Locate the cell with the specified text and output its [X, Y] center coordinate. 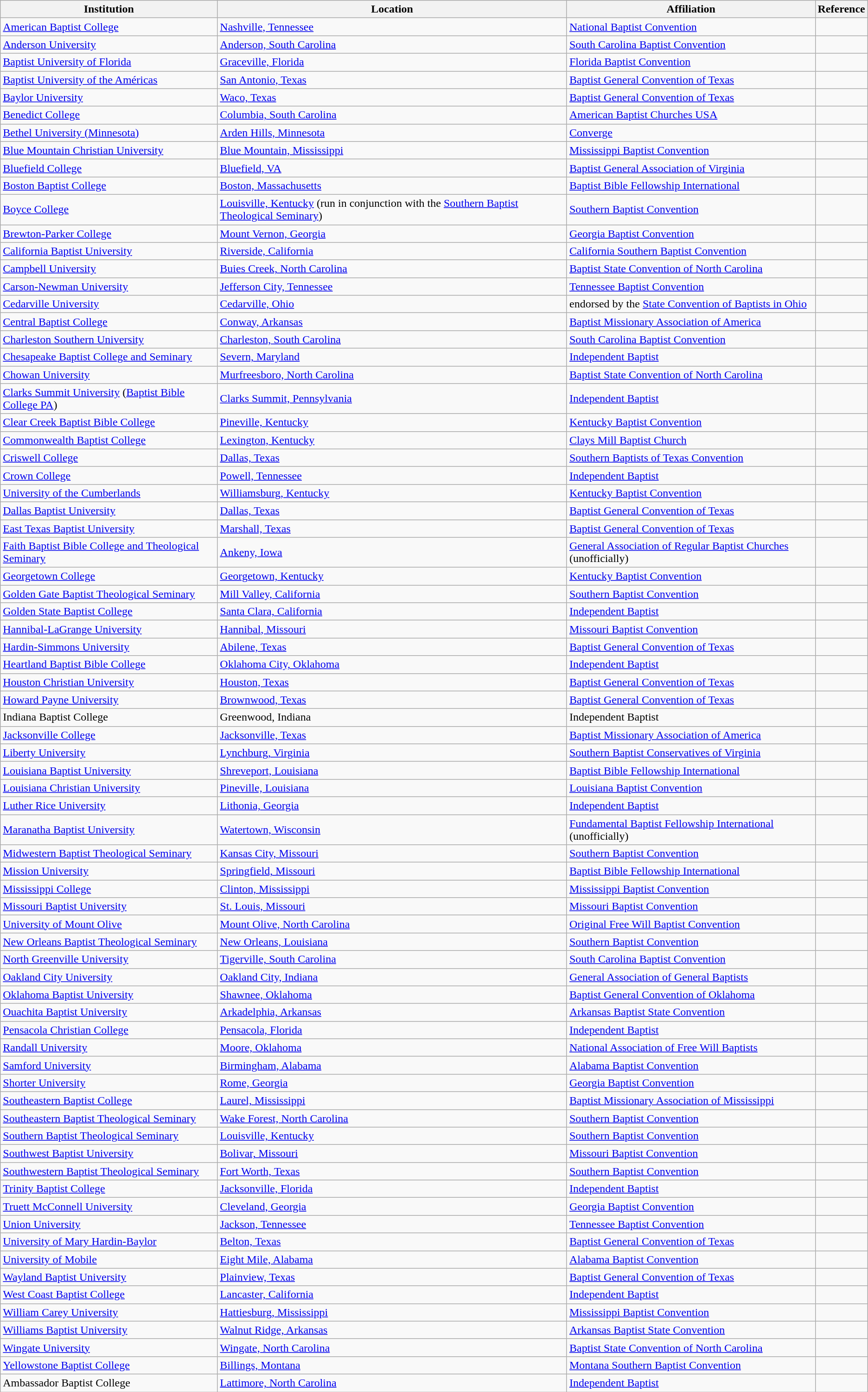
Graceville, Florida [392, 62]
New Orleans, Louisiana [392, 942]
Plainview, Texas [392, 1277]
Severn, Maryland [392, 357]
Oklahoma Baptist University [109, 995]
Golden State Baptist College [109, 612]
Oakland City, Indiana [392, 977]
Mill Valley, California [392, 594]
Hannibal, Missouri [392, 629]
Springfield, Missouri [392, 871]
Baptist University of the Américas [109, 80]
Watertown, Wisconsin [392, 829]
New Orleans Baptist Theological Seminary [109, 942]
University of Mobile [109, 1259]
Jacksonville, Texas [392, 735]
Baylor University [109, 97]
Pensacola, Florida [392, 1030]
American Baptist College [109, 27]
Location [392, 9]
Conway, Arkansas [392, 322]
Kansas City, Missouri [392, 854]
National Baptist Convention [691, 27]
Truett McConnell University [109, 1207]
Bluefield College [109, 168]
Hardin-Simmons University [109, 647]
Clarks Summit University (Baptist Bible College PA) [109, 399]
Boston Baptist College [109, 185]
Fort Worth, Texas [392, 1171]
California Baptist University [109, 251]
Shorter University [109, 1083]
Faith Baptist Bible College and Theological Seminary [109, 553]
Wingate, North Carolina [392, 1347]
Institution [109, 9]
Moore, Oklahoma [392, 1047]
Riverside, California [392, 251]
Powell, Tennessee [392, 475]
Affiliation [691, 9]
Boyce College [109, 210]
Randall University [109, 1047]
Baptist University of Florida [109, 62]
Central Baptist College [109, 322]
Buies Creek, North Carolina [392, 269]
General Association of General Baptists [691, 977]
Arden Hills, Minnesota [392, 133]
Samford University [109, 1065]
Wingate University [109, 1347]
Clarks Summit, Pennsylvania [392, 399]
San Antonio, Texas [392, 80]
Yellowstone Baptist College [109, 1365]
Southern Baptist Conservatives of Virginia [691, 753]
Criswell College [109, 458]
Hannibal-LaGrange University [109, 629]
Fundamental Baptist Fellowship International (unofficially) [691, 829]
Louisiana Christian University [109, 788]
Charleston, South Carolina [392, 339]
Benedict College [109, 115]
Lynchburg, Virginia [392, 753]
Cedarville, Ohio [392, 304]
Wayland Baptist University [109, 1277]
Luther Rice University [109, 805]
endorsed by the State Convention of Baptists in Ohio [691, 304]
William Carey University [109, 1312]
Mount Vernon, Georgia [392, 233]
Louisiana Baptist University [109, 770]
Houston, Texas [392, 682]
Houston Christian University [109, 682]
National Association of Free Will Baptists [691, 1047]
Georgetown, Kentucky [392, 576]
University of the Cumberlands [109, 493]
Boston, Massachusetts [392, 185]
Jefferson City, Tennessee [392, 287]
West Coast Baptist College [109, 1295]
East Texas Baptist University [109, 528]
Oklahoma City, Oklahoma [392, 664]
Charleston Southern University [109, 339]
Clays Mill Baptist Church [691, 440]
Commonwealth Baptist College [109, 440]
Original Free Will Baptist Convention [691, 924]
Indiana Baptist College [109, 717]
Crown College [109, 475]
Clear Creek Baptist Bible College [109, 422]
Lattimore, North Carolina [392, 1383]
Abilene, Texas [392, 647]
Pensacola Christian College [109, 1030]
Southern Baptist Theological Seminary [109, 1136]
Santa Clara, California [392, 612]
American Baptist Churches USA [691, 115]
Ouachita Baptist University [109, 1012]
Bluefield, VA [392, 168]
Louisville, Kentucky [392, 1136]
Midwestern Baptist Theological Seminary [109, 854]
Golden Gate Baptist Theological Seminary [109, 594]
Blue Mountain, Mississippi [392, 150]
Dallas Baptist University [109, 511]
Louisville, Kentucky (run in conjunction with the Southern Baptist Theological Seminary) [392, 210]
Montana Southern Baptist Convention [691, 1365]
Baptist General Association of Virginia [691, 168]
Bolivar, Missouri [392, 1154]
Nashville, Tennessee [392, 27]
Columbia, South Carolina [392, 115]
Williamsburg, Kentucky [392, 493]
Union University [109, 1224]
North Greenville University [109, 959]
Mississippi College [109, 889]
Clinton, Mississippi [392, 889]
Bethel University (Minnesota) [109, 133]
Billings, Montana [392, 1365]
Jacksonville, Florida [392, 1189]
Southeastern Baptist College [109, 1100]
Chowan University [109, 375]
Cleveland, Georgia [392, 1207]
Birmingham, Alabama [392, 1065]
Missouri Baptist University [109, 907]
Converge [691, 133]
Oakland City University [109, 977]
Southwestern Baptist Theological Seminary [109, 1171]
Marshall, Texas [392, 528]
Greenwood, Indiana [392, 717]
Blue Mountain Christian University [109, 150]
Anderson University [109, 45]
Baptist Missionary Association of Mississippi [691, 1100]
Waco, Texas [392, 97]
University of Mary Hardin-Baylor [109, 1242]
Shreveport, Louisiana [392, 770]
Tigerville, South Carolina [392, 959]
Lithonia, Georgia [392, 805]
General Association of Regular Baptist Churches (unofficially) [691, 553]
Ambassador Baptist College [109, 1383]
Southwest Baptist University [109, 1154]
Cedarville University [109, 304]
Southern Baptists of Texas Convention [691, 458]
Arkadelphia, Arkansas [392, 1012]
Walnut Ridge, Arkansas [392, 1330]
Florida Baptist Convention [691, 62]
Mount Olive, North Carolina [392, 924]
Reference [841, 9]
Pineville, Kentucky [392, 422]
Georgetown College [109, 576]
Belton, Texas [392, 1242]
Ankeny, Iowa [392, 553]
Jackson, Tennessee [392, 1224]
Chesapeake Baptist College and Seminary [109, 357]
Brownwood, Texas [392, 700]
Anderson, South Carolina [392, 45]
Eight Mile, Alabama [392, 1259]
Mission University [109, 871]
Shawnee, Oklahoma [392, 995]
Lancaster, California [392, 1295]
St. Louis, Missouri [392, 907]
University of Mount Olive [109, 924]
Jacksonville College [109, 735]
Liberty University [109, 753]
Howard Payne University [109, 700]
Campbell University [109, 269]
Hattiesburg, Mississippi [392, 1312]
Heartland Baptist Bible College [109, 664]
Baptist General Convention of Oklahoma [691, 995]
Wake Forest, North Carolina [392, 1118]
Pineville, Louisiana [392, 788]
Southeastern Baptist Theological Seminary [109, 1118]
Murfreesboro, North Carolina [392, 375]
Rome, Georgia [392, 1083]
Louisiana Baptist Convention [691, 788]
Williams Baptist University [109, 1330]
California Southern Baptist Convention [691, 251]
Lexington, Kentucky [392, 440]
Brewton-Parker College [109, 233]
Trinity Baptist College [109, 1189]
Carson-Newman University [109, 287]
Laurel, Mississippi [392, 1100]
Maranatha Baptist University [109, 829]
